From the cell containing the given text, extract its center point as [x, y] coordinate. 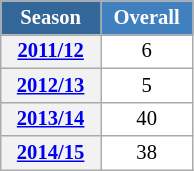
38 [146, 153]
Overall [146, 17]
2011/12 [51, 51]
Season [51, 17]
6 [146, 51]
2012/13 [51, 85]
2013/14 [51, 119]
2014/15 [51, 153]
5 [146, 85]
40 [146, 119]
